For the text-containing cell, return its midpoint in [X, Y] coordinate format. 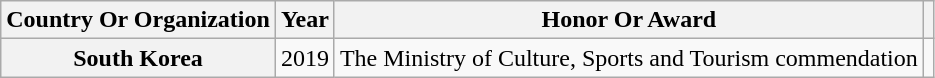
Country Or Organization [138, 20]
2019 [304, 58]
Year [304, 20]
Honor Or Award [628, 20]
The Ministry of Culture, Sports and Tourism commendation [628, 58]
South Korea [138, 58]
